Extract the [X, Y] coordinate from the center of the cell holding the provided text.  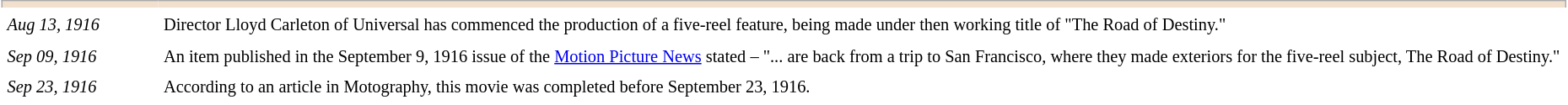
Sep 09, 1916 [79, 55]
Aug 13, 1916 [79, 25]
Sep 23, 1916 [79, 87]
According to an article in Motography, this movie was completed before September 23, 1916. [862, 87]
